Locate the cell with the specified text and output its [X, Y] center coordinate. 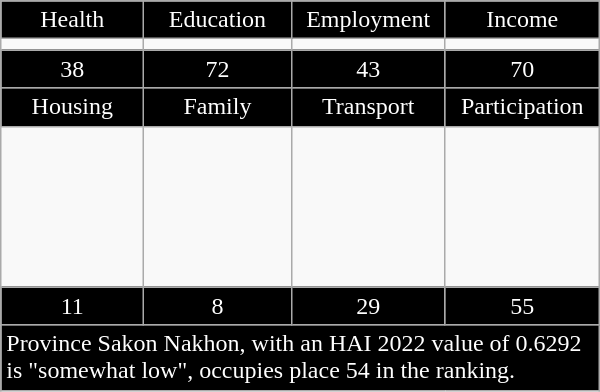
Participation [522, 107]
Health [72, 20]
Education [218, 20]
Employment [368, 20]
55 [522, 306]
Family [218, 107]
Income [522, 20]
43 [368, 69]
11 [72, 306]
70 [522, 69]
Housing [72, 107]
72 [218, 69]
Province Sakon Nakhon, with an HAI 2022 value of 0.6292 is "somewhat low", occupies place 54 in the ranking. [300, 358]
29 [368, 306]
Transport [368, 107]
8 [218, 306]
38 [72, 69]
